For the text-containing cell, return its midpoint in [x, y] coordinate format. 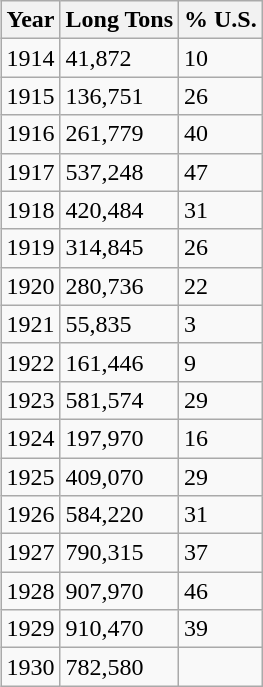
1918 [30, 210]
22 [221, 286]
1917 [30, 172]
Year [30, 20]
161,446 [119, 362]
1930 [30, 667]
41,872 [119, 58]
261,779 [119, 134]
584,220 [119, 515]
1925 [30, 477]
9 [221, 362]
537,248 [119, 172]
1915 [30, 96]
3 [221, 324]
409,070 [119, 477]
782,580 [119, 667]
55,835 [119, 324]
Long Tons [119, 20]
16 [221, 438]
910,470 [119, 629]
1926 [30, 515]
790,315 [119, 553]
1916 [30, 134]
1922 [30, 362]
1920 [30, 286]
280,736 [119, 286]
46 [221, 591]
136,751 [119, 96]
314,845 [119, 248]
1927 [30, 553]
1923 [30, 400]
581,574 [119, 400]
1924 [30, 438]
1921 [30, 324]
1914 [30, 58]
39 [221, 629]
37 [221, 553]
420,484 [119, 210]
% U.S. [221, 20]
40 [221, 134]
197,970 [119, 438]
1928 [30, 591]
1919 [30, 248]
10 [221, 58]
47 [221, 172]
1929 [30, 629]
907,970 [119, 591]
